Return (x, y) of the center of cell containing provided text 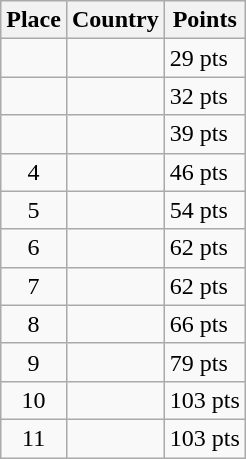
66 pts (204, 324)
6 (34, 248)
79 pts (204, 362)
39 pts (204, 134)
11 (34, 438)
10 (34, 400)
Points (204, 20)
Country (115, 20)
54 pts (204, 210)
29 pts (204, 58)
8 (34, 324)
46 pts (204, 172)
Place (34, 20)
5 (34, 210)
4 (34, 172)
32 pts (204, 96)
9 (34, 362)
7 (34, 286)
